Scan for the cell matching the given text and deliver its (x, y) coordinate at center. 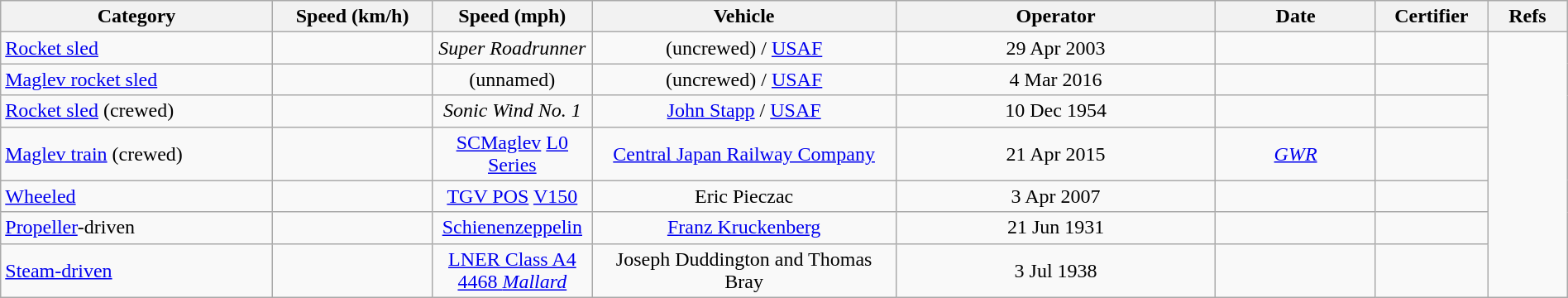
Schienenzeppelin (513, 228)
Date (1295, 17)
Joseph Duddington and Thomas Bray (744, 270)
Maglev rocket sled (137, 79)
Franz Kruckenberg (744, 228)
Sonic Wind No. 1 (513, 111)
3 Apr 2007 (1055, 196)
Wheeled (137, 196)
LNER Class A44468 Mallard (513, 270)
10 Dec 1954 (1055, 111)
Vehicle (744, 17)
Rocket sled (137, 48)
John Stapp / USAF (744, 111)
Maglev train (crewed) (137, 154)
Super Roadrunner (513, 48)
4 Mar 2016 (1055, 79)
Central Japan Railway Company (744, 154)
Eric Pieczac (744, 196)
Certifier (1431, 17)
Refs (1528, 17)
SCMaglev L0 Series (513, 154)
Category (137, 17)
21 Apr 2015 (1055, 154)
3 Jul 1938 (1055, 270)
Speed (km/h) (352, 17)
TGV POS V150 (513, 196)
Speed (mph) (513, 17)
21 Jun 1931 (1055, 228)
29 Apr 2003 (1055, 48)
Steam-driven (137, 270)
Propeller-driven (137, 228)
(unnamed) (513, 79)
GWR (1295, 154)
Operator (1055, 17)
Rocket sled (crewed) (137, 111)
